Locate the cell with the specified text and output its [x, y] center coordinate. 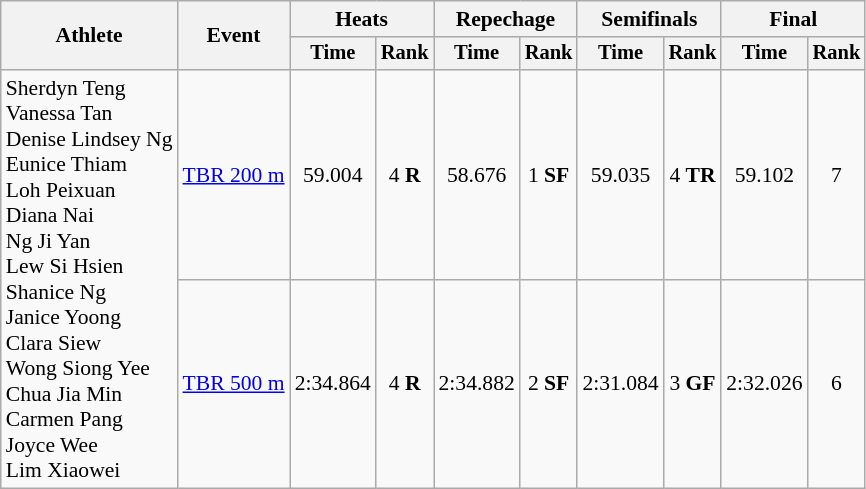
Semifinals [649, 19]
Event [234, 36]
7 [837, 174]
TBR 500 m [234, 384]
2 SF [549, 384]
Athlete [90, 36]
3 GF [693, 384]
58.676 [477, 174]
1 SF [549, 174]
TBR 200 m [234, 174]
2:32.026 [764, 384]
6 [837, 384]
59.004 [333, 174]
59.035 [620, 174]
2:34.882 [477, 384]
59.102 [764, 174]
4 TR [693, 174]
Final [793, 19]
2:31.084 [620, 384]
Heats [362, 19]
2:34.864 [333, 384]
Repechage [506, 19]
